Extract the [x, y] coordinate from the center of the cell holding the provided text.  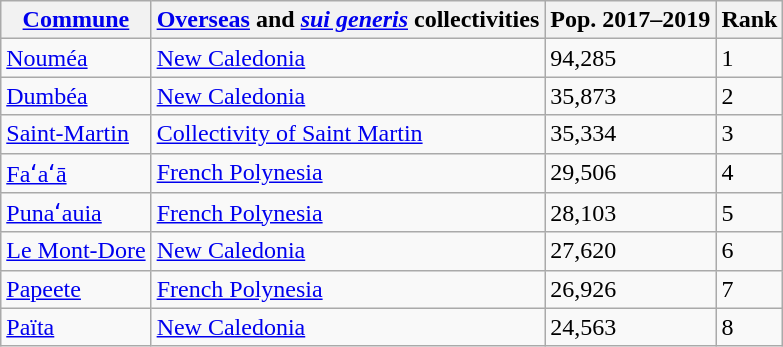
5 [750, 213]
8 [750, 327]
Dumbéa [76, 96]
35,873 [630, 96]
Pop. 2017–2019 [630, 20]
94,285 [630, 58]
27,620 [630, 251]
Nouméa [76, 58]
26,926 [630, 289]
Papeete [76, 289]
6 [750, 251]
7 [750, 289]
Le Mont-Dore [76, 251]
29,506 [630, 173]
3 [750, 134]
Faʻaʻā [76, 173]
Païta [76, 327]
1 [750, 58]
4 [750, 173]
Punaʻauia [76, 213]
Overseas and sui generis collectivities [348, 20]
Collectivity of Saint Martin [348, 134]
Rank [750, 20]
2 [750, 96]
28,103 [630, 213]
Commune [76, 20]
35,334 [630, 134]
24,563 [630, 327]
Saint-Martin [76, 134]
